From the cell containing the given text, extract its center point as (X, Y) coordinate. 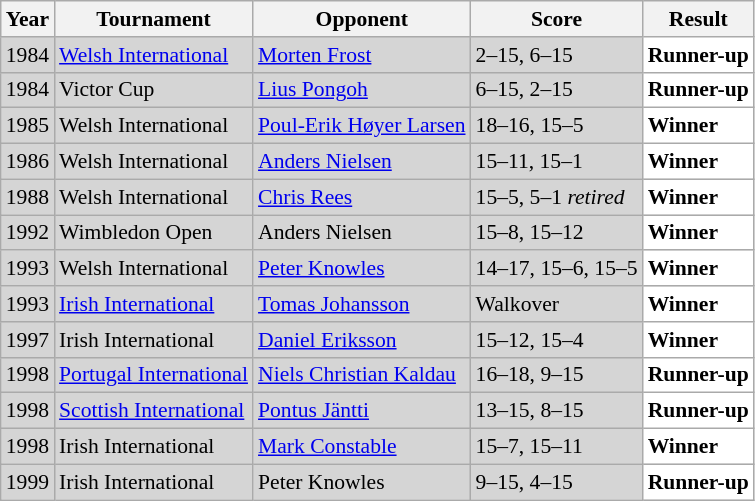
Victor Cup (154, 90)
Result (698, 19)
15–11, 15–1 (557, 162)
Walkover (557, 304)
Tournament (154, 19)
16–18, 9–15 (557, 375)
1997 (28, 340)
15–5, 5–1 retired (557, 197)
1992 (28, 233)
Lius Pongoh (362, 90)
Mark Constable (362, 447)
Portugal International (154, 375)
1988 (28, 197)
Morten Frost (362, 55)
13–15, 8–15 (557, 411)
Chris Rees (362, 197)
9–15, 4–15 (557, 482)
Pontus Jäntti (362, 411)
1999 (28, 482)
Score (557, 19)
Poul-Erik Høyer Larsen (362, 126)
14–17, 15–6, 15–5 (557, 269)
15–8, 15–12 (557, 233)
15–12, 15–4 (557, 340)
Scottish International (154, 411)
2–15, 6–15 (557, 55)
15–7, 15–11 (557, 447)
Niels Christian Kaldau (362, 375)
6–15, 2–15 (557, 90)
Year (28, 19)
Opponent (362, 19)
Wimbledon Open (154, 233)
1986 (28, 162)
1985 (28, 126)
Tomas Johansson (362, 304)
Daniel Eriksson (362, 340)
18–16, 15–5 (557, 126)
